Detect which cell encompasses the target text, then output its [x, y] center coordinate. 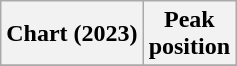
Peakposition [189, 34]
Chart (2023) [72, 34]
